Search for the cell housing the specified text and yield its (x, y) center coordinate. 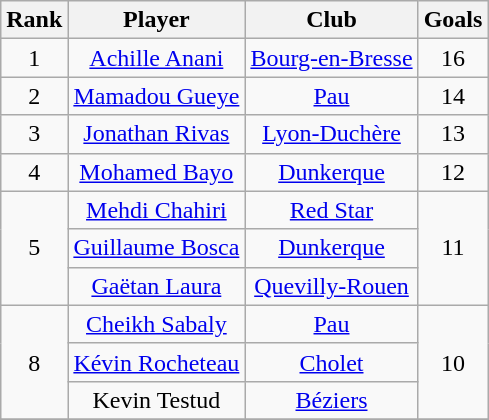
14 (453, 96)
4 (34, 172)
Kevin Testud (156, 400)
Cheikh Sabaly (156, 324)
Kévin Rocheteau (156, 362)
8 (34, 362)
2 (34, 96)
Béziers (332, 400)
Red Star (332, 210)
Guillaume Bosca (156, 248)
Gaëtan Laura (156, 286)
10 (453, 362)
Mehdi Chahiri (156, 210)
Lyon-Duchère (332, 134)
Goals (453, 20)
Mamadou Gueye (156, 96)
Rank (34, 20)
Cholet (332, 362)
13 (453, 134)
12 (453, 172)
Mohamed Bayo (156, 172)
Bourg-en-Bresse (332, 58)
Quevilly-Rouen (332, 286)
11 (453, 248)
Player (156, 20)
Jonathan Rivas (156, 134)
Club (332, 20)
16 (453, 58)
Achille Anani (156, 58)
1 (34, 58)
5 (34, 248)
3 (34, 134)
